Identify which cell holds the provided text, then report its [X, Y] central coordinate. 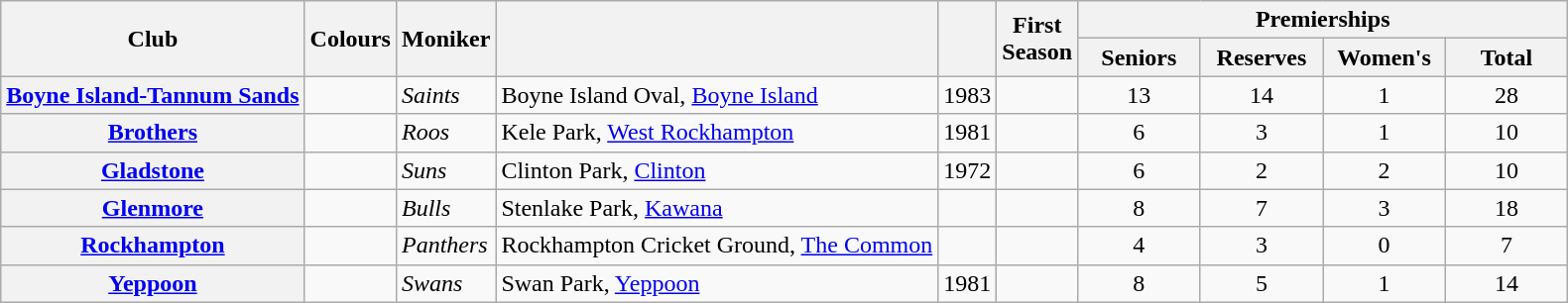
Swans [445, 283]
Bulls [445, 208]
Boyne Island-Tannum Sands [153, 95]
Moniker [445, 39]
Clinton Park, Clinton [717, 170]
1972 [968, 170]
Boyne Island Oval, Boyne Island [717, 95]
FirstSeason [1037, 39]
Seniors [1140, 57]
Club [153, 39]
13 [1140, 95]
Glenmore [153, 208]
Roos [445, 133]
Reserves [1262, 57]
Suns [445, 170]
18 [1507, 208]
Women's [1385, 57]
Panthers [445, 246]
0 [1385, 246]
Premierships [1323, 20]
Colours [350, 39]
Rockhampton [153, 246]
Saints [445, 95]
Kele Park, West Rockhampton [717, 133]
Brothers [153, 133]
Rockhampton Cricket Ground, The Common [717, 246]
1983 [968, 95]
Yeppoon [153, 283]
Total [1507, 57]
28 [1507, 95]
Stenlake Park, Kawana [717, 208]
Gladstone [153, 170]
Swan Park, Yeppoon [717, 283]
5 [1262, 283]
4 [1140, 246]
